Provide the [X, Y] coordinate of the cell's center where the given text is located.  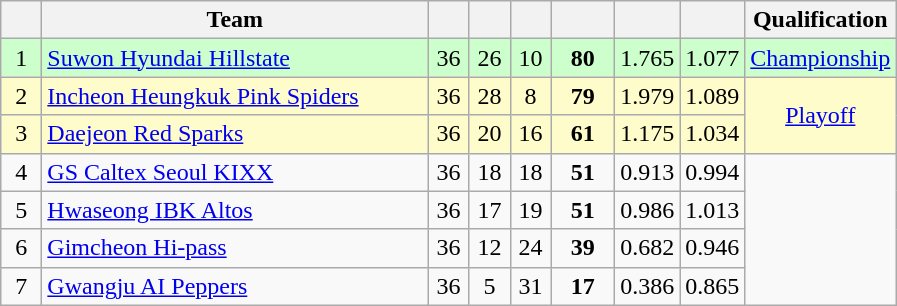
39 [583, 248]
3 [22, 134]
1 [22, 58]
61 [583, 134]
1.765 [648, 58]
0.386 [648, 286]
79 [583, 96]
Championship [820, 58]
Gimcheon Hi-pass [235, 248]
0.986 [648, 210]
6 [22, 248]
Team [235, 20]
Incheon Heungkuk Pink Spiders [235, 96]
Hwaseong IBK Altos [235, 210]
1.077 [712, 58]
12 [490, 248]
0.994 [712, 172]
1.175 [648, 134]
24 [530, 248]
20 [490, 134]
Qualification [820, 20]
GS Caltex Seoul KIXX [235, 172]
19 [530, 210]
28 [490, 96]
1.013 [712, 210]
1.979 [648, 96]
7 [22, 286]
10 [530, 58]
16 [530, 134]
0.682 [648, 248]
Playoff [820, 115]
1.089 [712, 96]
0.913 [648, 172]
1.034 [712, 134]
0.865 [712, 286]
26 [490, 58]
4 [22, 172]
80 [583, 58]
Suwon Hyundai Hillstate [235, 58]
0.946 [712, 248]
31 [530, 286]
8 [530, 96]
Daejeon Red Sparks [235, 134]
2 [22, 96]
Gwangju AI Peppers [235, 286]
